Return the [X, Y] coordinate for the center point of the cell that contains the specified text.  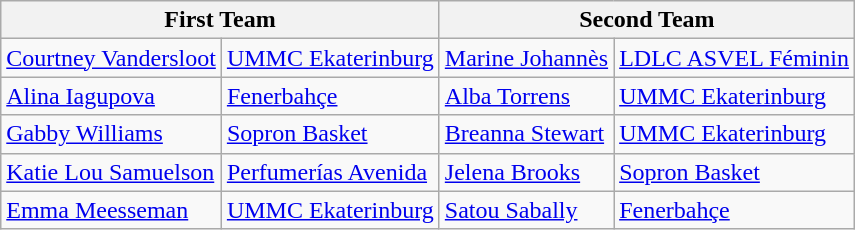
Emma Meesseman [112, 210]
Jelena Brooks [526, 172]
Alba Torrens [526, 96]
Perfumerías Avenida [330, 172]
LDLC ASVEL Féminin [734, 58]
Second Team [646, 20]
Katie Lou Samuelson [112, 172]
Alina Iagupova [112, 96]
First Team [220, 20]
Satou Sabally [526, 210]
Courtney Vandersloot [112, 58]
Gabby Williams [112, 134]
Breanna Stewart [526, 134]
Marine Johannès [526, 58]
